Output the (X, Y) coordinate of the center of the cell containing the given text.  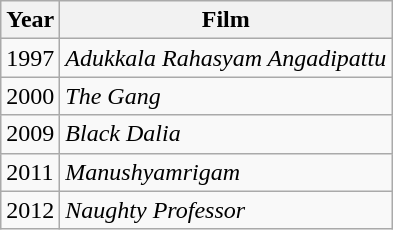
2000 (30, 96)
Year (30, 20)
Film (226, 20)
2009 (30, 134)
The Gang (226, 96)
Adukkala Rahasyam Angadipattu (226, 58)
2011 (30, 172)
Black Dalia (226, 134)
Naughty Professor (226, 210)
1997 (30, 58)
2012 (30, 210)
Manushyamrigam (226, 172)
